Output the [X, Y] coordinate of the center of the cell containing the given text.  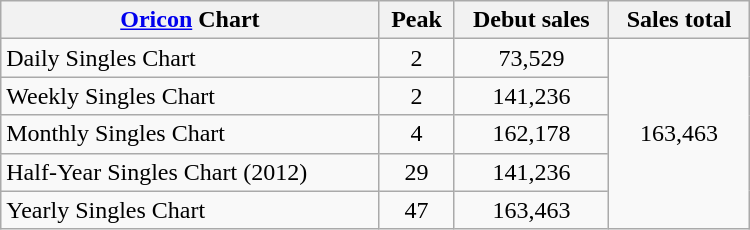
Sales total [679, 20]
Half-Year Singles Chart (2012) [190, 172]
162,178 [532, 134]
4 [416, 134]
Oricon Chart [190, 20]
Debut sales [532, 20]
29 [416, 172]
47 [416, 210]
Peak [416, 20]
Weekly Singles Chart [190, 96]
Yearly Singles Chart [190, 210]
Monthly Singles Chart [190, 134]
73,529 [532, 58]
Daily Singles Chart [190, 58]
